Locate the cell with the specified text and output its (x, y) center coordinate. 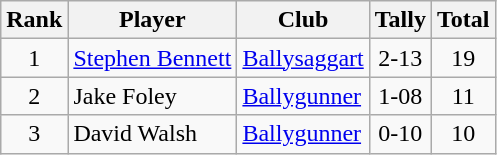
0-10 (400, 134)
Player (152, 20)
Ballysaggart (303, 58)
Tally (400, 20)
Jake Foley (152, 96)
19 (463, 58)
3 (34, 134)
11 (463, 96)
Club (303, 20)
1 (34, 58)
Rank (34, 20)
10 (463, 134)
Total (463, 20)
2-13 (400, 58)
David Walsh (152, 134)
2 (34, 96)
1-08 (400, 96)
Stephen Bennett (152, 58)
